Return [X, Y] of the center of cell containing provided text 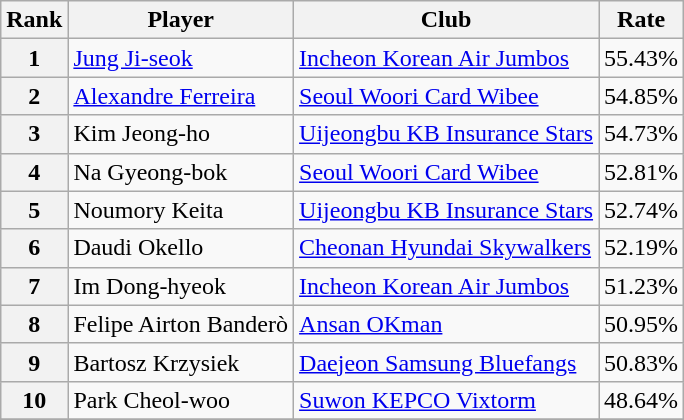
Suwon KEPCO Vixtorm [446, 400]
Felipe Airton Banderò [181, 324]
54.85% [642, 96]
Daudi Okello [181, 248]
52.81% [642, 172]
Na Gyeong-bok [181, 172]
Kim Jeong-ho [181, 134]
Ansan OKman [446, 324]
55.43% [642, 58]
Noumory Keita [181, 210]
6 [34, 248]
9 [34, 362]
5 [34, 210]
Player [181, 20]
Alexandre Ferreira [181, 96]
51.23% [642, 286]
52.19% [642, 248]
Im Dong-hyeok [181, 286]
Club [446, 20]
3 [34, 134]
Jung Ji-seok [181, 58]
Cheonan Hyundai Skywalkers [446, 248]
48.64% [642, 400]
4 [34, 172]
10 [34, 400]
54.73% [642, 134]
50.95% [642, 324]
7 [34, 286]
2 [34, 96]
Bartosz Krzysiek [181, 362]
Park Cheol-woo [181, 400]
Daejeon Samsung Bluefangs [446, 362]
Rank [34, 20]
Rate [642, 20]
50.83% [642, 362]
52.74% [642, 210]
1 [34, 58]
8 [34, 324]
